Extract the (x, y) coordinate from the center of the cell holding the provided text.  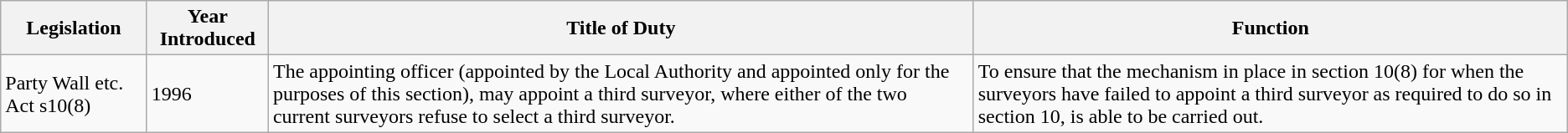
Legislation (74, 28)
Party Wall etc. Act s10(8) (74, 94)
Function (1270, 28)
Year Introduced (208, 28)
1996 (208, 94)
Title of Duty (621, 28)
